Capture the cell that displays the provided text and extract its [x, y] central coordinate. 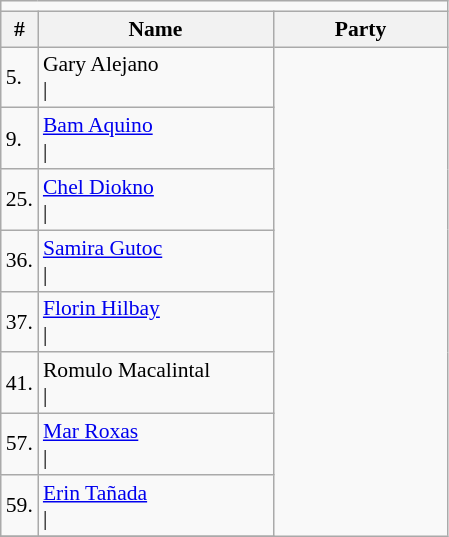
Romulo Macalintal | [156, 384]
Mar Roxas | [156, 444]
Erin Tañada | [156, 506]
37. [20, 322]
Party [360, 29]
Chel Diokno | [156, 200]
36. [20, 260]
Name [156, 29]
41. [20, 384]
Samira Gutoc | [156, 260]
Bam Aquino | [156, 138]
Gary Alejano | [156, 78]
# [20, 29]
57. [20, 444]
9. [20, 138]
Florin Hilbay | [156, 322]
5. [20, 78]
25. [20, 200]
59. [20, 506]
